Detect which cell encompasses the target text, then output its (X, Y) center coordinate. 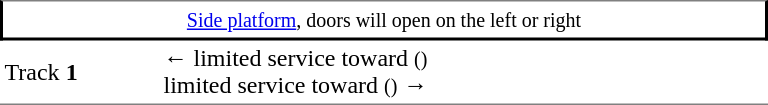
Track 1 (80, 72)
Side platform, doors will open on the left or right (384, 20)
← limited service toward () limited service toward () → (464, 72)
